Return [x, y] of the center of cell containing provided text 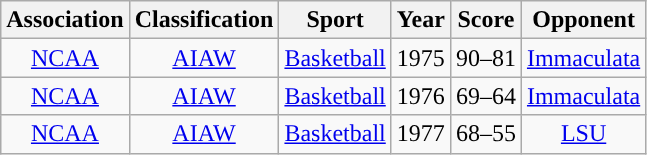
Year [420, 20]
1976 [420, 96]
69–64 [486, 96]
LSU [583, 134]
1977 [420, 134]
Sport [335, 20]
90–81 [486, 58]
Opponent [583, 20]
Score [486, 20]
68–55 [486, 134]
1975 [420, 58]
Classification [204, 20]
Association [65, 20]
